Find where the given text appears and provide that cell's center as (X, Y) coordinate. 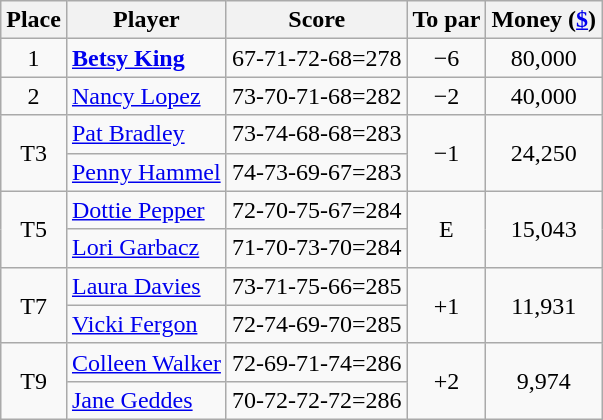
Laura Davies (146, 286)
Nancy Lopez (146, 96)
E (446, 229)
71-70-73-70=284 (316, 248)
To par (446, 20)
−6 (446, 58)
Lori Garbacz (146, 248)
40,000 (544, 96)
Score (316, 20)
Pat Bradley (146, 134)
73-71-75-66=285 (316, 286)
+2 (446, 381)
73-70-71-68=282 (316, 96)
2 (34, 96)
Jane Geddes (146, 400)
T3 (34, 153)
T7 (34, 305)
74-73-69-67=283 (316, 172)
24,250 (544, 153)
T9 (34, 381)
1 (34, 58)
73-74-68-68=283 (316, 134)
Colleen Walker (146, 362)
Vicki Fergon (146, 324)
Place (34, 20)
70-72-72-72=286 (316, 400)
72-70-75-67=284 (316, 210)
72-74-69-70=285 (316, 324)
Penny Hammel (146, 172)
67-71-72-68=278 (316, 58)
9,974 (544, 381)
Player (146, 20)
−2 (446, 96)
Money ($) (544, 20)
15,043 (544, 229)
11,931 (544, 305)
72-69-71-74=286 (316, 362)
−1 (446, 153)
T5 (34, 229)
+1 (446, 305)
Dottie Pepper (146, 210)
Betsy King (146, 58)
80,000 (544, 58)
